Return (X, Y) of the center of cell containing provided text 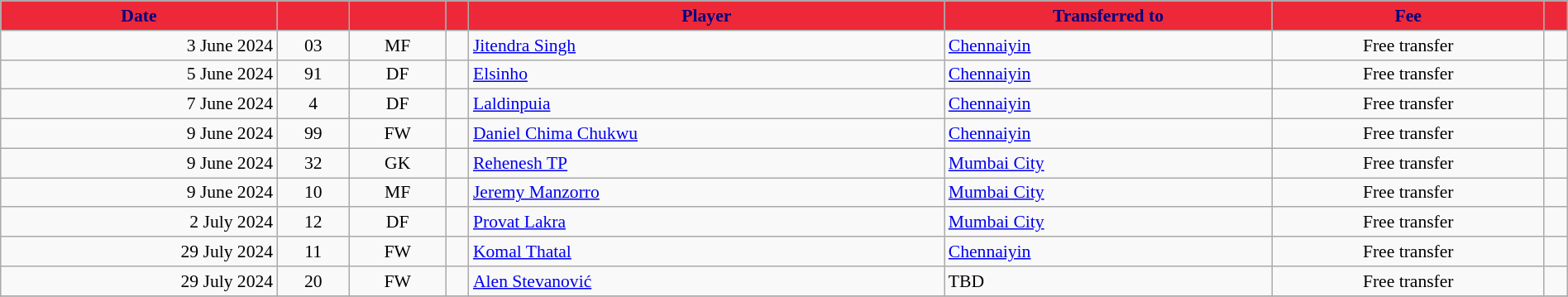
Daniel Chima Chukwu (706, 134)
Komal Thatal (706, 251)
TBD (1108, 281)
7 June 2024 (139, 104)
Date (139, 16)
10 (313, 193)
Provat Lakra (706, 223)
Player (706, 16)
Alen Stevanović (706, 281)
Fee (1408, 16)
3 June 2024 (139, 46)
32 (313, 163)
91 (313, 74)
Elsinho (706, 74)
03 (313, 46)
4 (313, 104)
GK (397, 163)
99 (313, 134)
Jitendra Singh (706, 46)
11 (313, 251)
Rehenesh TP (706, 163)
Transferred to (1108, 16)
Jeremy Manzorro (706, 193)
5 June 2024 (139, 74)
20 (313, 281)
12 (313, 223)
Laldinpuia (706, 104)
2 July 2024 (139, 223)
